Extract the [x, y] coordinate from the center of the cell holding the provided text.  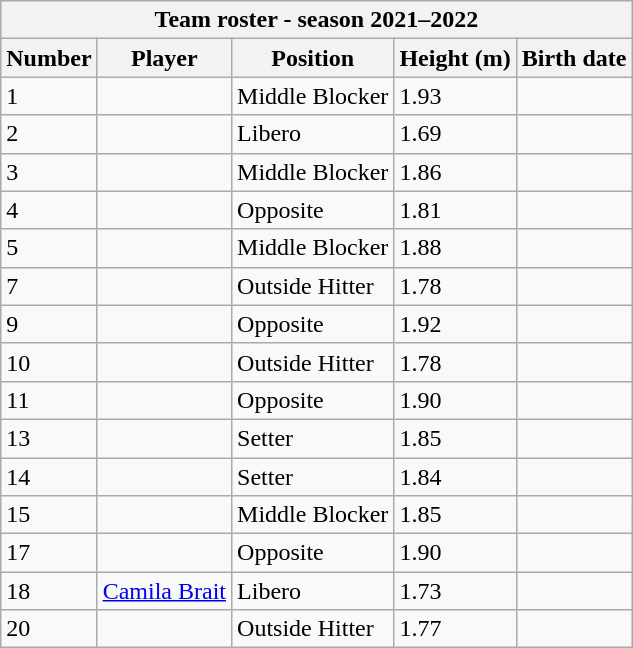
1.81 [455, 210]
Team roster - season 2021–2022 [316, 20]
10 [49, 362]
1.93 [455, 96]
3 [49, 172]
11 [49, 400]
Player [164, 58]
13 [49, 438]
Birth date [574, 58]
4 [49, 210]
1.92 [455, 324]
7 [49, 286]
1 [49, 96]
1.84 [455, 477]
14 [49, 477]
9 [49, 324]
1.69 [455, 134]
15 [49, 515]
2 [49, 134]
1.73 [455, 591]
17 [49, 553]
18 [49, 591]
1.86 [455, 172]
1.77 [455, 629]
Number [49, 58]
20 [49, 629]
Camila Brait [164, 591]
Height (m) [455, 58]
1.88 [455, 248]
5 [49, 248]
Position [313, 58]
